Provide the (X, Y) coordinate of the cell's center where the given text is located.  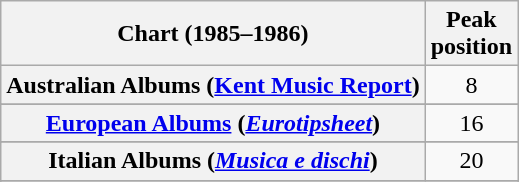
20 (471, 161)
8 (471, 85)
Peakposition (471, 34)
Chart (1985–1986) (213, 34)
16 (471, 123)
Australian Albums (Kent Music Report) (213, 85)
European Albums (Eurotipsheet) (213, 123)
Italian Albums (Musica e dischi) (213, 161)
